Provide the (x, y) coordinate of the cell's center where the given text is located.  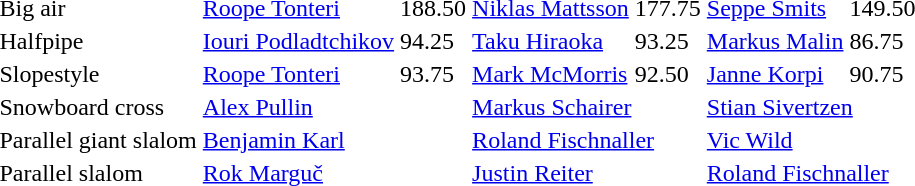
Roland Fischnaller (587, 140)
Roope Tonteri (298, 74)
92.50 (668, 74)
Janne Korpi (775, 74)
94.25 (434, 41)
93.25 (668, 41)
Iouri Podladtchikov (298, 41)
Markus Schairer (587, 107)
Markus Malin (775, 41)
93.75 (434, 74)
Taku Hiraoka (551, 41)
Mark McMorris (551, 74)
Benjamin Karl (334, 140)
Alex Pullin (334, 107)
